Extract the [X, Y] coordinate from the center of the cell holding the provided text.  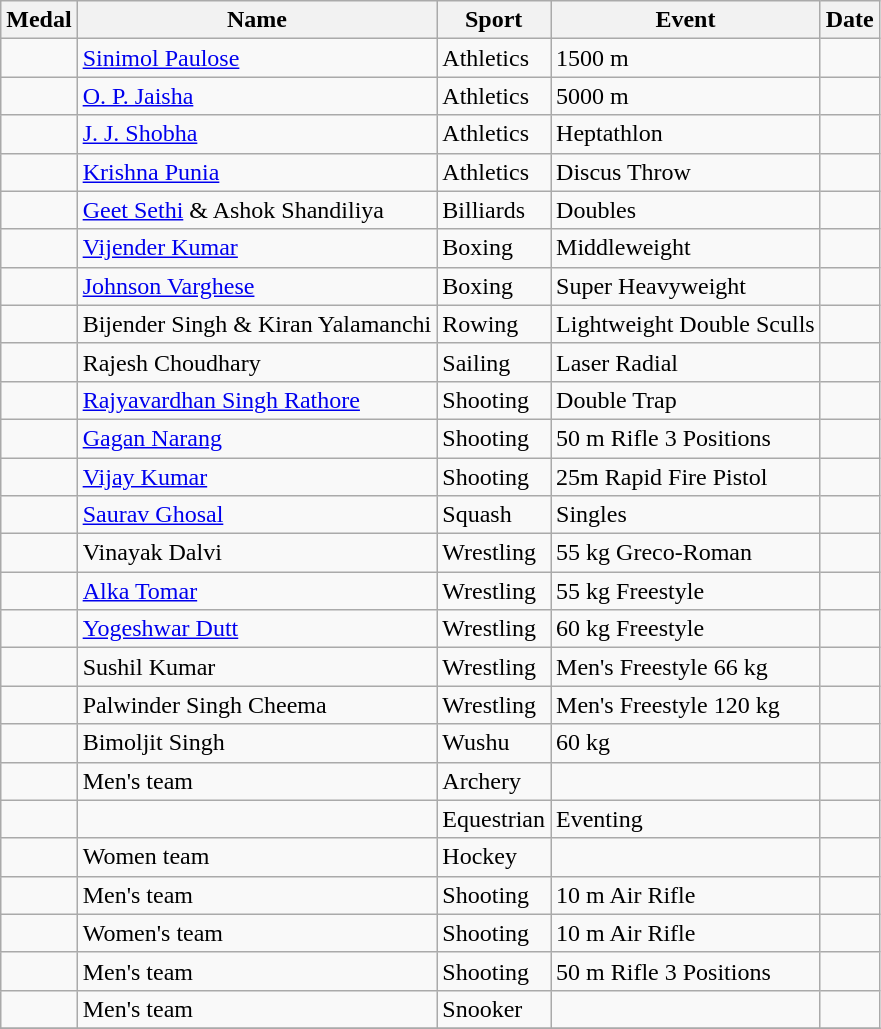
Rowing [494, 324]
Saurav Ghosal [257, 515]
Johnson Varghese [257, 286]
60 kg [686, 743]
Bijender Singh & Kiran Yalamanchi [257, 324]
Yogeshwar Dutt [257, 629]
Sushil Kumar [257, 667]
1500 m [686, 58]
Lightweight Double Sculls [686, 324]
Middleweight [686, 248]
Sport [494, 20]
Sinimol Paulose [257, 58]
Billiards [494, 210]
Vijay Kumar [257, 477]
Date [850, 20]
Double Trap [686, 400]
Squash [494, 515]
Laser Radial [686, 362]
Wushu [494, 743]
Rajesh Choudhary [257, 362]
Super Heavyweight [686, 286]
Heptathlon [686, 134]
Krishna Punia [257, 172]
Medal [39, 20]
Name [257, 20]
Eventing [686, 819]
Doubles [686, 210]
Sailing [494, 362]
Vijender Kumar [257, 248]
Men's Freestyle 120 kg [686, 705]
Vinayak Dalvi [257, 553]
Palwinder Singh Cheema [257, 705]
Women's team [257, 933]
5000 m [686, 96]
J. J. Shobha [257, 134]
60 kg Freestyle [686, 629]
Women team [257, 857]
Archery [494, 781]
Men's Freestyle 66 kg [686, 667]
55 kg Greco-Roman [686, 553]
Hockey [494, 857]
Singles [686, 515]
Equestrian [494, 819]
55 kg Freestyle [686, 591]
O. P. Jaisha [257, 96]
Discus Throw [686, 172]
Event [686, 20]
Rajyavardhan Singh Rathore [257, 400]
Snooker [494, 1009]
25m Rapid Fire Pistol [686, 477]
Bimoljit Singh [257, 743]
Alka Tomar [257, 591]
Gagan Narang [257, 438]
Geet Sethi & Ashok Shandiliya [257, 210]
